Pinpoint the cell where the given text exists, returning its (x, y) midpoint coordinate. 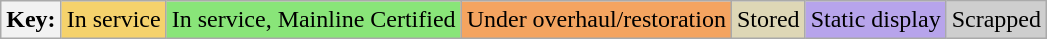
Key: (31, 20)
Stored (768, 20)
Static display (876, 20)
In service, Mainline Certified (314, 20)
Under overhaul/restoration (596, 20)
Scrapped (996, 20)
In service (114, 20)
